Determine the (x, y) coordinate at the center of the cell enclosing the given text.  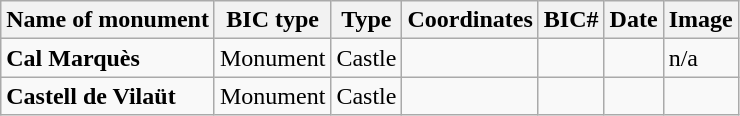
Cal Marquès (108, 58)
Castell de Vilaüt (108, 96)
Coordinates (470, 20)
Name of monument (108, 20)
Image (700, 20)
BIC# (571, 20)
Date (634, 20)
n/a (700, 58)
Type (366, 20)
BIC type (272, 20)
